From the cell containing the given text, extract its center point as (X, Y) coordinate. 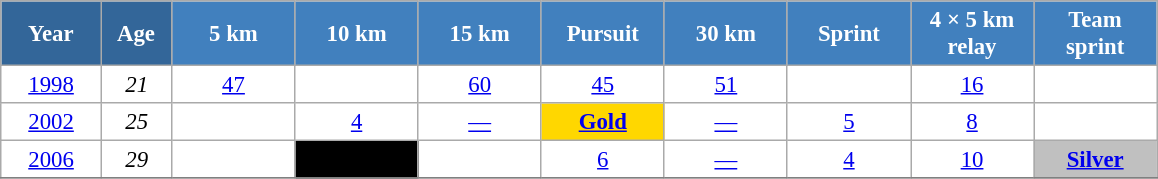
5 (848, 122)
6 (602, 160)
25 (136, 122)
Sprint (848, 34)
29 (136, 160)
2006 (52, 160)
21 (136, 85)
8 (972, 122)
60 (480, 85)
16 (972, 85)
4 × 5 km relay (972, 34)
1998 (52, 85)
Team sprint (1096, 34)
30 km (726, 34)
2002 (52, 122)
5 km (234, 34)
15 km (480, 34)
47 (234, 85)
Age (136, 34)
Gold (602, 122)
45 (602, 85)
Year (52, 34)
Silver (1096, 160)
51 (726, 85)
10 (972, 160)
Pursuit (602, 34)
10 km (356, 34)
